Identify which cell holds the provided text, then report its (x, y) central coordinate. 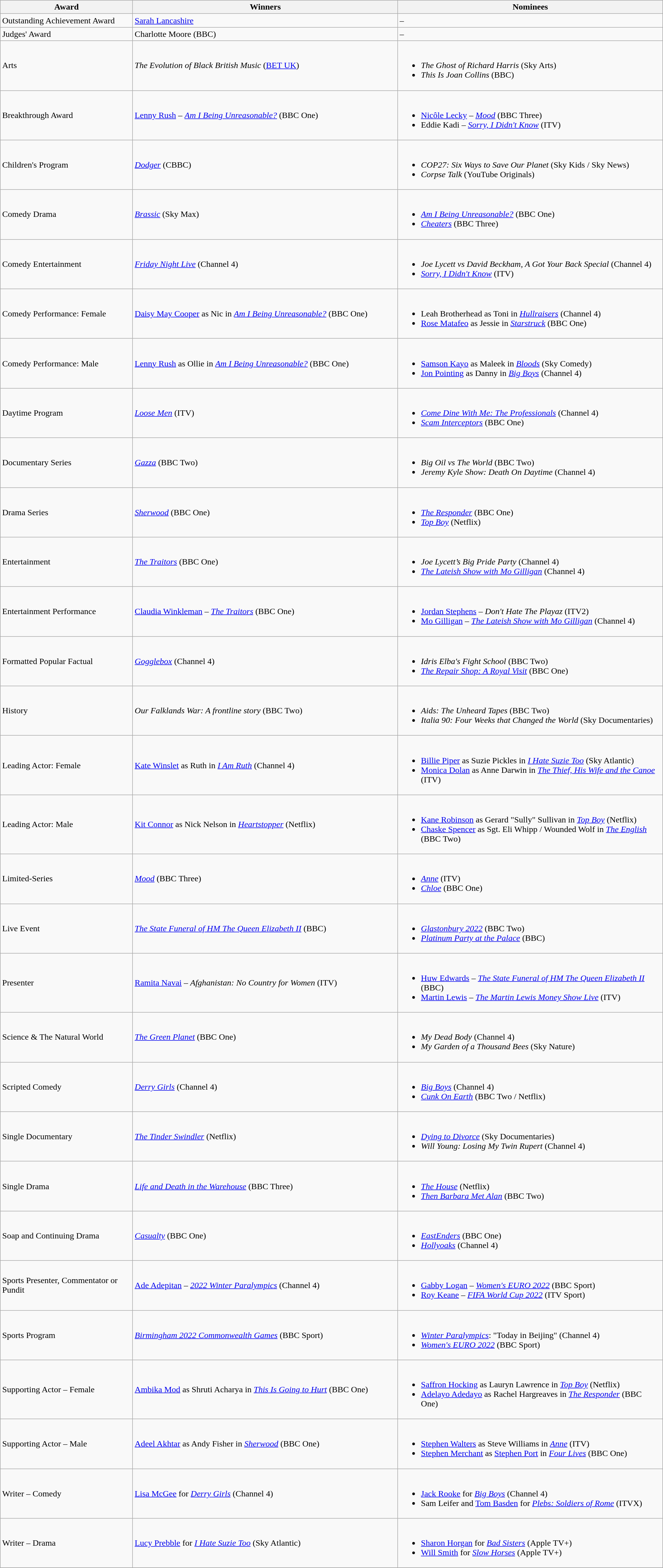
The State Funeral of HM The Queen Elizabeth II (BBC) (265, 928)
The Ghost of Richard Harris (Sky Arts)This Is Joan Collins (BBC) (530, 66)
Judges' Award (67, 34)
The Traitors (BBC One) (265, 562)
Gogglebox (Channel 4) (265, 661)
Our Falklands War: A frontline story (BBC Two) (265, 711)
Anne (ITV)Chloe (BBC One) (530, 879)
History (67, 711)
Comedy Performance: Female (67, 314)
Glastonbury 2022 (BBC Two)Platinum Party at the Palace (BBC) (530, 928)
Sports Presenter, Commentator or Pundit (67, 1285)
Mood (BBC Three) (265, 879)
Supporting Actor – Female (67, 1390)
Outstanding Achievement Award (67, 21)
Limited-Series (67, 879)
Supporting Actor – Male (67, 1444)
Big Oil vs The World (BBC Two)Jeremy Kyle Show: Death On Daytime (Channel 4) (530, 462)
Kit Connor as Nick Nelson in Heartstopper (Netflix) (265, 824)
Lucy Prebble for I Hate Suzie Too (Sky Atlantic) (265, 1543)
Entertainment Performance (67, 612)
Daisy May Cooper as Nic in Am I Being Unreasonable? (BBC One) (265, 314)
Dying to Divorce (Sky Documentaries)Will Young: Losing My Twin Rupert (Channel 4) (530, 1136)
Gazza (BBC Two) (265, 462)
Joe Lycett’s Big Pride Party (Channel 4)The Lateish Show with Mo Gilligan (Channel 4) (530, 562)
Sports Program (67, 1335)
Ambika Mod as Shruti Acharya in This Is Going to Hurt (BBC One) (265, 1390)
Lenny Rush as Ollie in Am I Being Unreasonable? (BBC One) (265, 363)
Saffron Hocking as Lauryn Lawrence in Top Boy (Netflix)Adelayo Adedayo as Rachel Hargreaves in The Responder (BBC One) (530, 1390)
Comedy Performance: Male (67, 363)
Sherwood (BBC One) (265, 512)
EastEnders (BBC One)Hollyoaks (Channel 4) (530, 1236)
Comedy Entertainment (67, 264)
COP27: Six Ways to Save Our Planet (Sky Kids / Sky News)Corpse Talk (YouTube Originals) (530, 165)
Scripted Comedy (67, 1087)
Presenter (67, 983)
Birmingham 2022 Commonwealth Games (BBC Sport) (265, 1335)
Samson Kayo as Maleek in Bloods (Sky Comedy)Jon Pointing as Danny in Big Boys (Channel 4) (530, 363)
Breakthrough Award (67, 115)
Aids: The Unheard Tapes (BBC Two)Italia 90: Four Weeks that Changed the World (Sky Documentaries) (530, 711)
Charlotte Moore (BBC) (265, 34)
Sarah Lancashire (265, 21)
Big Boys (Channel 4)Cunk On Earth (BBC Two / Netflix) (530, 1087)
Lisa McGee for Derry Girls (Channel 4) (265, 1494)
Nominees (530, 7)
Arts (67, 66)
Comedy Drama (67, 214)
Formatted Popular Factual (67, 661)
Kate Winslet as Ruth in I Am Ruth (Channel 4) (265, 765)
The Responder (BBC One)Top Boy (Netflix) (530, 512)
Joe Lycett vs David Beckham, A Got Your Back Special (Channel 4)Sorry, I Didn't Know (ITV) (530, 264)
Billie Piper as Suzie Pickles in I Hate Suzie Too (Sky Atlantic)Monica Dolan as Anne Darwin in The Thief, His Wife and the Canoe (ITV) (530, 765)
Nicôle Lecky – Mood (BBC Three)Eddie Kadi – Sorry, I Didn't Know (ITV) (530, 115)
Friday Night Live (Channel 4) (265, 264)
Casualty (BBC One) (265, 1236)
Ramita Navai – Afghanistan: No Country for Women (ITV) (265, 983)
The Tinder Swindler (Netflix) (265, 1136)
Winter Paralympics: "Today in Beijing" (Channel 4)Women's EURO 2022 (BBC Sport) (530, 1335)
The House (Netflix)Then Barbara Met Alan (BBC Two) (530, 1186)
Leah Brotherhead as Toni in Hullraisers (Channel 4)Rose Matafeo as Jessie in Starstruck (BBC One) (530, 314)
Idris Elba's Fight School (BBC Two)The Repair Shop: A Royal Visit (BBC One) (530, 661)
Ade Adepitan – 2022 Winter Paralympics (Channel 4) (265, 1285)
Adeel Akhtar as Andy Fisher in Sherwood (BBC One) (265, 1444)
Live Event (67, 928)
Kane Robinson as Gerard "Sully" Sullivan in Top Boy (Netflix)Chaske Spencer as Sgt. Eli Whipp / Wounded Wolf in The English (BBC Two) (530, 824)
Drama Series (67, 512)
Entertainment (67, 562)
The Green Planet (BBC One) (265, 1037)
Single Drama (67, 1186)
Am I Being Unreasonable? (BBC One)Cheaters (BBC Three) (530, 214)
Winners (265, 7)
Gabby Logan – Women's EURO 2022 (BBC Sport)Roy Keane – FIFA World Cup 2022 (ITV Sport) (530, 1285)
Brassic (Sky Max) (265, 214)
Come Dine With Me: The Professionals (Channel 4)Scam Interceptors (BBC One) (530, 413)
Loose Men (ITV) (265, 413)
The Evolution of Black British Music (BET UK) (265, 66)
My Dead Body (Channel 4)My Garden of a Thousand Bees (Sky Nature) (530, 1037)
Leading Actor: Male (67, 824)
Leading Actor: Female (67, 765)
Dodger (CBBC) (265, 165)
Writer – Drama (67, 1543)
Single Documentary (67, 1136)
Award (67, 7)
Documentary Series (67, 462)
Soap and Continuing Drama (67, 1236)
Stephen Walters as Steve Williams in Anne (ITV)Stephen Merchant as Stephen Port in Four Lives (BBC One) (530, 1444)
Children's Program (67, 165)
Jordan Stephens – Don't Hate The Playaz (ITV2)Mo Gilligan – The Lateish Show with Mo Gilligan (Channel 4) (530, 612)
Jack Rooke for Big Boys (Channel 4)Sam Leifer and Tom Basden for Plebs: Soldiers of Rome (ITVX) (530, 1494)
Science & The Natural World (67, 1037)
Life and Death in the Warehouse (BBC Three) (265, 1186)
Derry Girls (Channel 4) (265, 1087)
Sharon Horgan for Bad Sisters (Apple TV+)Will Smith for Slow Horses (Apple TV+) (530, 1543)
Claudia Winkleman – The Traitors (BBC One) (265, 612)
Lenny Rush – Am I Being Unreasonable? (BBC One) (265, 115)
Huw Edwards – The State Funeral of HM The Queen Elizabeth II (BBC)Martin Lewis – The Martin Lewis Money Show Live (ITV) (530, 983)
Daytime Program (67, 413)
Writer – Comedy (67, 1494)
